Capture the cell that displays the provided text and extract its [X, Y] central coordinate. 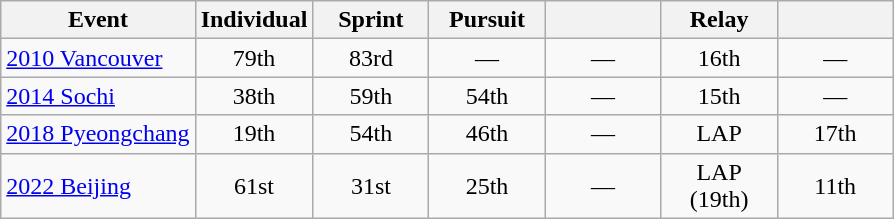
46th [487, 134]
25th [487, 186]
Sprint [371, 20]
79th [254, 58]
2010 Vancouver [98, 58]
16th [719, 58]
19th [254, 134]
38th [254, 96]
Relay [719, 20]
15th [719, 96]
83rd [371, 58]
2018 Pyeongchang [98, 134]
Individual [254, 20]
61st [254, 186]
2022 Beijing [98, 186]
2014 Sochi [98, 96]
17th [835, 134]
31st [371, 186]
11th [835, 186]
Event [98, 20]
Pursuit [487, 20]
59th [371, 96]
LAP [719, 134]
LAP (19th) [719, 186]
